Capture the cell that displays the provided text and extract its [X, Y] central coordinate. 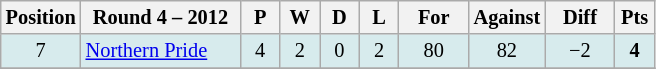
Northern Pride [161, 51]
−2 [580, 51]
80 [434, 51]
Position [41, 17]
Against [508, 17]
W [300, 17]
Diff [580, 17]
P [260, 17]
L [379, 17]
82 [508, 51]
Round 4 – 2012 [161, 17]
For [434, 17]
7 [41, 51]
0 [340, 51]
Pts [635, 17]
D [340, 17]
